Locate the cell with the specified text and output its (X, Y) center coordinate. 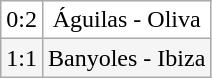
Banyoles - Ibiza (126, 58)
1:1 (22, 58)
0:2 (22, 20)
Águilas - Oliva (126, 20)
